Find where the given text appears and provide that cell's center as [x, y] coordinate. 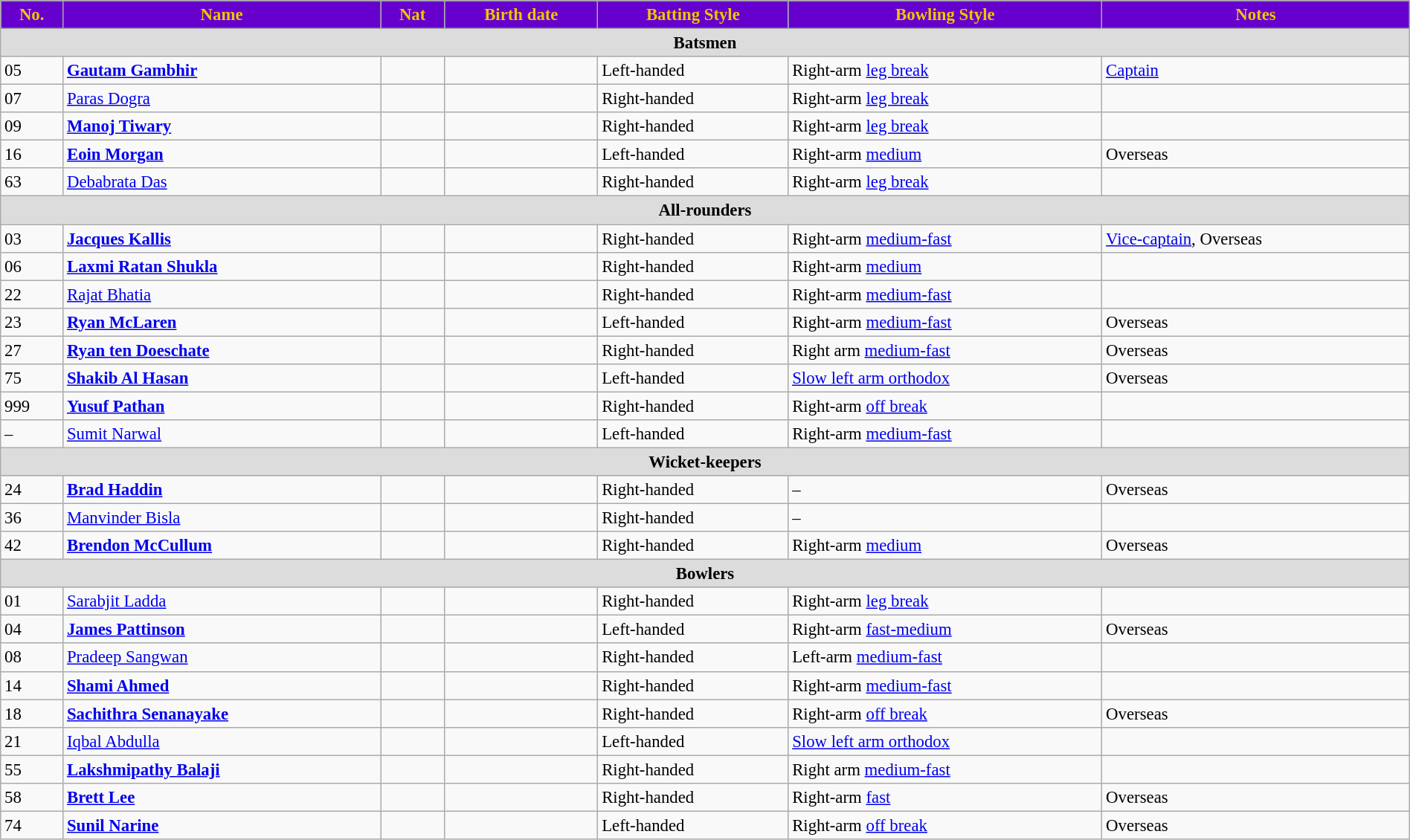
Birth date [521, 15]
Manvinder Bisla [222, 518]
Shakib Al Hasan [222, 378]
Left-arm medium-fast [945, 658]
Sunil Narine [222, 825]
08 [32, 658]
Bowling Style [945, 15]
18 [32, 714]
63 [32, 182]
Yusuf Pathan [222, 406]
Brad Haddin [222, 490]
Bowlers [705, 574]
Lakshmipathy Balaji [222, 769]
Right-arm fast-medium [945, 630]
Jacques Kallis [222, 239]
Batting Style [693, 15]
04 [32, 630]
75 [32, 378]
16 [32, 155]
No. [32, 15]
22 [32, 294]
42 [32, 546]
05 [32, 71]
Paras Dogra [222, 99]
27 [32, 350]
Name [222, 15]
Debabrata Das [222, 182]
Right-arm fast [945, 798]
Laxmi Ratan Shukla [222, 266]
Captain [1255, 71]
Notes [1255, 15]
03 [32, 239]
21 [32, 741]
07 [32, 99]
Sachithra Senanayake [222, 714]
36 [32, 518]
Iqbal Abdulla [222, 741]
999 [32, 406]
01 [32, 601]
Rajat Bhatia [222, 294]
Eoin Morgan [222, 155]
06 [32, 266]
James Pattinson [222, 630]
Wicket-keepers [705, 462]
Nat [413, 15]
74 [32, 825]
Sumit Narwal [222, 434]
Brett Lee [222, 798]
Batsmen [705, 43]
Ryan ten Doeschate [222, 350]
23 [32, 322]
Gautam Gambhir [222, 71]
Shami Ahmed [222, 685]
Ryan McLaren [222, 322]
All-rounders [705, 210]
Pradeep Sangwan [222, 658]
Sarabjit Ladda [222, 601]
Vice-captain, Overseas [1255, 239]
09 [32, 126]
14 [32, 685]
Manoj Tiwary [222, 126]
55 [32, 769]
58 [32, 798]
24 [32, 490]
Brendon McCullum [222, 546]
